Pinpoint the cell where the given text exists, returning its (x, y) midpoint coordinate. 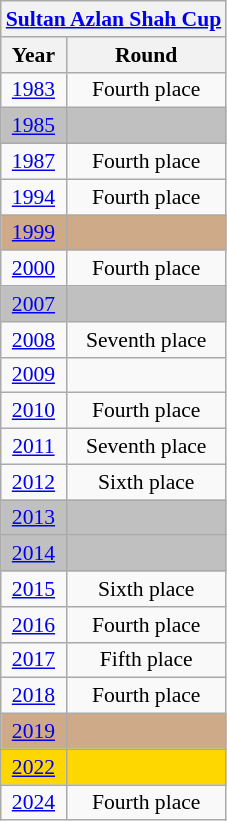
2017 (34, 660)
2024 (34, 803)
2013 (34, 518)
Fifth place (146, 660)
2011 (34, 447)
Round (146, 55)
2000 (34, 269)
2008 (34, 340)
1985 (34, 126)
2010 (34, 411)
2018 (34, 696)
2019 (34, 732)
1994 (34, 197)
2007 (34, 304)
2012 (34, 482)
Year (34, 55)
1999 (34, 233)
2014 (34, 554)
2016 (34, 625)
1987 (34, 162)
2015 (34, 589)
1983 (34, 90)
Sultan Azlan Shah Cup (114, 19)
2009 (34, 375)
2022 (34, 767)
